Provide the [x, y] coordinate of the cell's center where the given text is located.  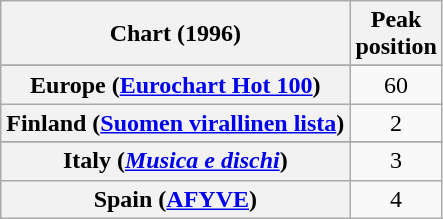
Spain (AFYVE) [176, 199]
Peakposition [396, 34]
4 [396, 199]
Italy (Musica e dischi) [176, 161]
Chart (1996) [176, 34]
Europe (Eurochart Hot 100) [176, 85]
60 [396, 85]
Finland (Suomen virallinen lista) [176, 123]
3 [396, 161]
2 [396, 123]
